Return the [X, Y] coordinate for the center point of the cell that contains the specified text.  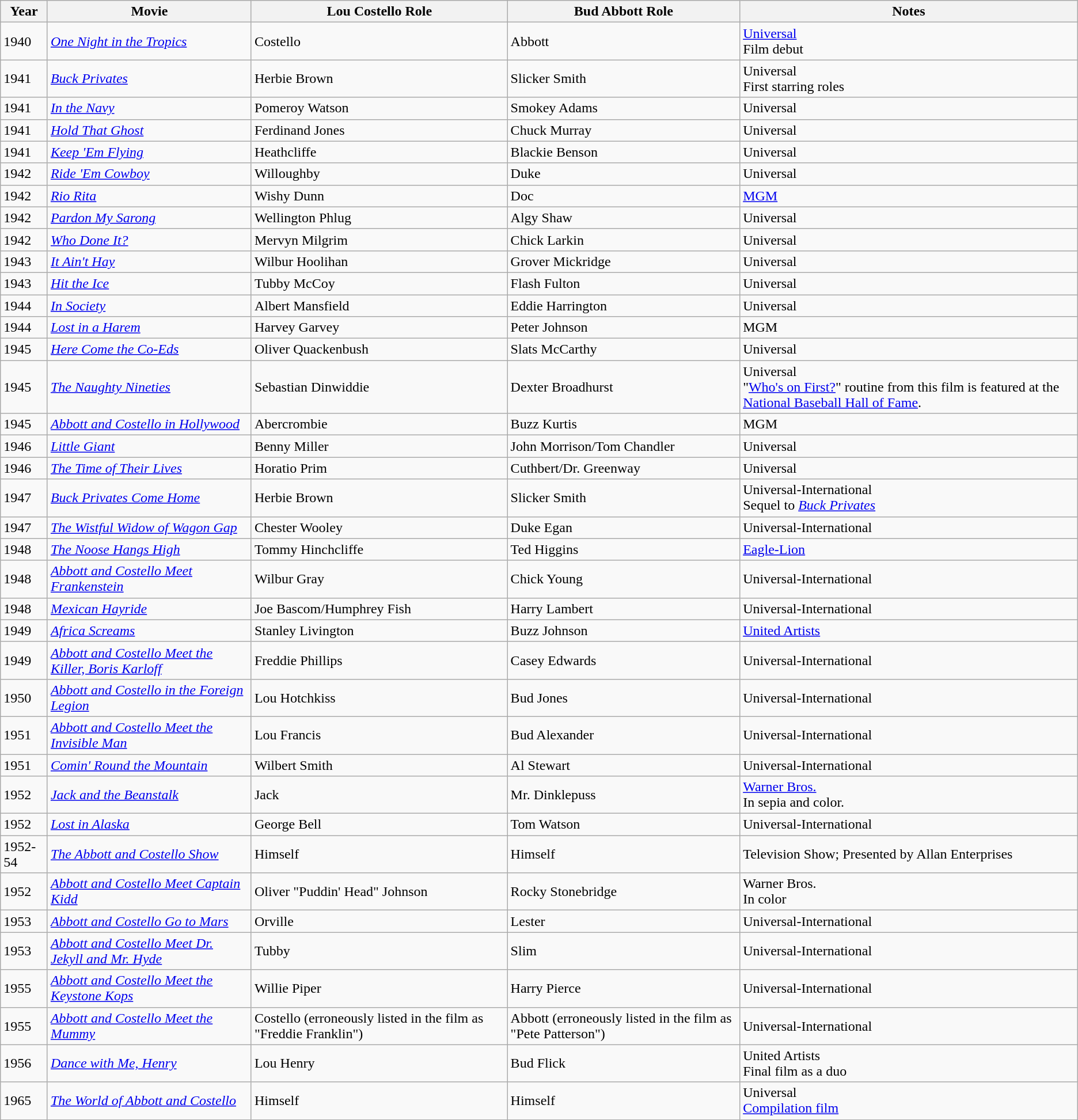
Abbott and Costello in the Foreign Legion [149, 698]
Rio Rita [149, 196]
Abbott [624, 41]
Tommy Hinchcliffe [379, 549]
Peter Johnson [624, 328]
George Bell [379, 825]
Abbott and Costello Meet the Killer, Boris Karloff [149, 660]
Chuck Murray [624, 130]
Stanley Livington [379, 631]
Notes [909, 12]
Wilbur Hoolihan [379, 261]
Abbott and Costello Go to Mars [149, 921]
Duke Egan [624, 527]
Abbott (erroneously listed in the film as "Pete Patterson") [624, 1026]
Costello (erroneously listed in the film as "Freddie Franklin") [379, 1026]
Willoughby [379, 174]
Flash Fulton [624, 283]
Abercrombie [379, 424]
Rocky Stonebridge [624, 891]
1950 [24, 698]
Eddie Harrington [624, 306]
Abbott and Costello in Hollywood [149, 424]
Wishy Dunn [379, 196]
Bud Jones [624, 698]
Wilbert Smith [379, 765]
Duke [624, 174]
Costello [379, 41]
Movie [149, 12]
Oliver Quackenbush [379, 350]
United ArtistsFinal film as a duo [909, 1063]
Oliver "Puddin' Head" Johnson [379, 891]
Joe Bascom/Humphrey Fish [379, 609]
Chick Larkin [624, 240]
It Ain't Hay [149, 261]
Grover Mickridge [624, 261]
Algy Shaw [624, 218]
One Night in the Tropics [149, 41]
Blackie Benson [624, 152]
Freddie Phillips [379, 660]
UniversalCompilation film [909, 1101]
Lou Hotchkiss [379, 698]
The Time of Their Lives [149, 468]
Tubby McCoy [379, 283]
Mexican Hayride [149, 609]
Abbott and Costello Meet Dr. Jekyll and Mr. Hyde [149, 951]
Al Stewart [624, 765]
Casey Edwards [624, 660]
Universal-InternationalSequel to Buck Privates [909, 498]
Chester Wooley [379, 527]
1952-54 [24, 855]
Buzz Kurtis [624, 424]
1940 [24, 41]
Harvey Garvey [379, 328]
Bud Alexander [624, 735]
Albert Mansfield [379, 306]
Cuthbert/Dr. Greenway [624, 468]
Wilbur Gray [379, 579]
Warner Bros.In sepia and color. [909, 795]
Buck Privates [149, 78]
Benny Miller [379, 446]
Universal"Who's on First?" routine from this film is featured at the National Baseball Hall of Fame. [909, 387]
Pardon My Sarong [149, 218]
Here Come the Co-Eds [149, 350]
Bud Abbott Role [624, 12]
Tubby [379, 951]
Abbott and Costello Meet the Invisible Man [149, 735]
UniversalFilm debut [909, 41]
Harry Pierce [624, 988]
Harry Lambert [624, 609]
Mr. Dinklepuss [624, 795]
Abbott and Costello Meet the Keystone Kops [149, 988]
The Wistful Widow of Wagon Gap [149, 527]
Keep 'Em Flying [149, 152]
Ferdinand Jones [379, 130]
Lester [624, 921]
1965 [24, 1101]
Horatio Prim [379, 468]
Lou Henry [379, 1063]
Buzz Johnson [624, 631]
The Naughty Nineties [149, 387]
Lou Francis [379, 735]
Bud Flick [624, 1063]
Pomeroy Watson [379, 108]
Television Show; Presented by Allan Enterprises [909, 855]
The Noose Hangs High [149, 549]
Jack and the Beanstalk [149, 795]
Chick Young [624, 579]
Ted Higgins [624, 549]
Warner Bros.In color [909, 891]
Orville [379, 921]
United Artists [909, 631]
UniversalFirst starring roles [909, 78]
The Abbott and Costello Show [149, 855]
Willie Piper [379, 988]
Jack [379, 795]
Who Done It? [149, 240]
Doc [624, 196]
Year [24, 12]
Mervyn Milgrim [379, 240]
Hit the Ice [149, 283]
Dexter Broadhurst [624, 387]
Africa Screams [149, 631]
Slats McCarthy [624, 350]
Heathcliffe [379, 152]
Wellington Phlug [379, 218]
Hold That Ghost [149, 130]
Sebastian Dinwiddie [379, 387]
Eagle-Lion [909, 549]
1956 [24, 1063]
Tom Watson [624, 825]
Abbott and Costello Meet Captain Kidd [149, 891]
John Morrison/Tom Chandler [624, 446]
Ride 'Em Cowboy [149, 174]
Lost in Alaska [149, 825]
Abbott and Costello Meet Frankenstein [149, 579]
Slim [624, 951]
Abbott and Costello Meet the Mummy [149, 1026]
Buck Privates Come Home [149, 498]
Little Giant [149, 446]
Comin' Round the Mountain [149, 765]
In the Navy [149, 108]
The World of Abbott and Costello [149, 1101]
In Society [149, 306]
Dance with Me, Henry [149, 1063]
Smokey Adams [624, 108]
Lou Costello Role [379, 12]
Lost in a Harem [149, 328]
